Capture the cell that displays the provided text and extract its (X, Y) central coordinate. 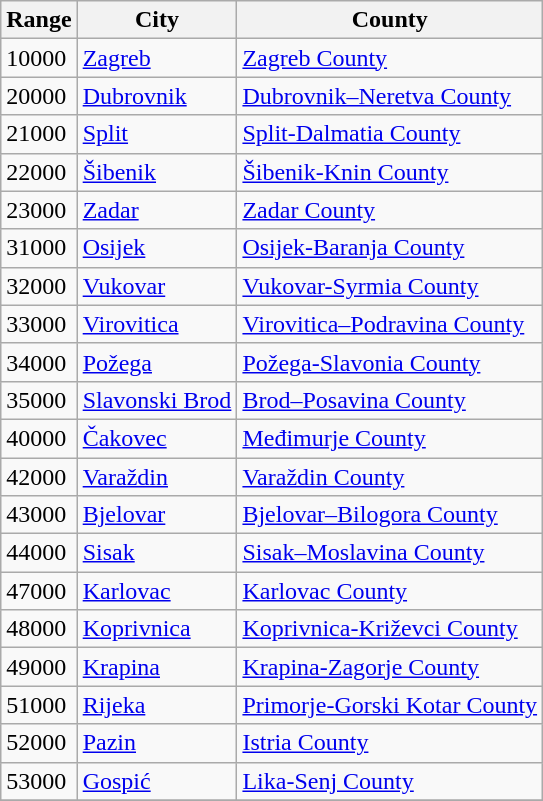
Virovitica–Podravina County (390, 324)
Virovitica (157, 324)
21000 (39, 134)
43000 (39, 515)
Požega (157, 362)
48000 (39, 629)
Primorje-Gorski Kotar County (390, 705)
Dubrovnik–Neretva County (390, 96)
53000 (39, 781)
Međimurje County (390, 438)
51000 (39, 705)
Zagreb County (390, 58)
Sisak–Moslavina County (390, 553)
52000 (39, 743)
35000 (39, 400)
Varaždin (157, 477)
34000 (39, 362)
23000 (39, 210)
Dubrovnik (157, 96)
Vukovar-Syrmia County (390, 286)
Osijek-Baranja County (390, 248)
Zadar (157, 210)
32000 (39, 286)
Krapina (157, 667)
20000 (39, 96)
10000 (39, 58)
Vukovar (157, 286)
Šibenik (157, 172)
Varaždin County (390, 477)
44000 (39, 553)
Split (157, 134)
Čakovec (157, 438)
Krapina-Zagorje County (390, 667)
Koprivnica (157, 629)
Sisak (157, 553)
Gospić (157, 781)
Požega-Slavonia County (390, 362)
49000 (39, 667)
Slavonski Brod (157, 400)
Pazin (157, 743)
Koprivnica-Križevci County (390, 629)
Bjelovar–Bilogora County (390, 515)
City (157, 20)
Šibenik-Knin County (390, 172)
22000 (39, 172)
Zagreb (157, 58)
47000 (39, 591)
Bjelovar (157, 515)
Range (39, 20)
Karlovac County (390, 591)
County (390, 20)
33000 (39, 324)
Brod–Posavina County (390, 400)
40000 (39, 438)
Split-Dalmatia County (390, 134)
31000 (39, 248)
Lika-Senj County (390, 781)
Karlovac (157, 591)
Istria County (390, 743)
Osijek (157, 248)
Zadar County (390, 210)
42000 (39, 477)
Rijeka (157, 705)
